Return (X, Y) of the center of cell containing provided text 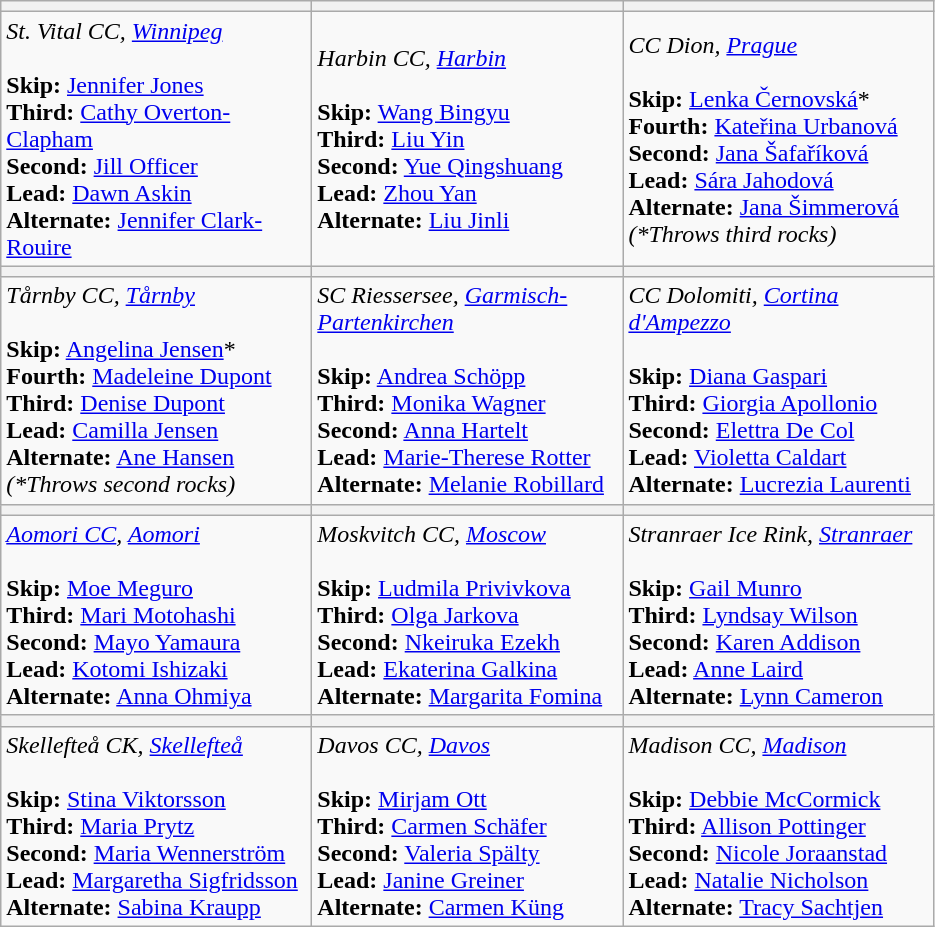
Skellefteå CK, Skellefteå Skip: Stina Viktorsson Third: Maria Prytz Second: Maria Wennerström Lead: Margaretha Sigfridsson Alternate: Sabina Kraupp (156, 826)
Stranraer Ice Rink, Stranraer Skip: Gail Munro Third: Lyndsay Wilson Second: Karen Addison Lead: Anne Laird Alternate: Lynn Cameron (778, 615)
Moskvitch CC, MoscowSkip: Ludmila Privivkova Third: Olga Jarkova Second: Nkeiruka Ezekh Lead: Ekaterina Galkina Alternate: Margarita Fomina (468, 615)
Aomori CC, Aomori Skip: Moe Meguro Third: Mari Motohashi Second: Mayo Yamaura Lead: Kotomi Ishizaki Alternate: Anna Ohmiya (156, 615)
St. Vital CC, Winnipeg Skip: Jennifer Jones Third: Cathy Overton-Clapham Second: Jill Officer Lead: Dawn Askin Alternate: Jennifer Clark-Rouire (156, 139)
Madison CC, Madison Skip: Debbie McCormick Third: Allison Pottinger Second: Nicole Joraanstad Lead: Natalie Nicholson Alternate: Tracy Sachtjen (778, 826)
Harbin CC, Harbin Skip: Wang Bingyu Third: Liu Yin Second: Yue Qingshuang Lead: Zhou Yan Alternate: Liu Jinli (468, 139)
Davos CC, DavosSkip: Mirjam Ott Third: Carmen Schäfer Second: Valeria Spälty Lead: Janine Greiner Alternate: Carmen Küng (468, 826)
